Detect which cell encompasses the target text, then output its [X, Y] center coordinate. 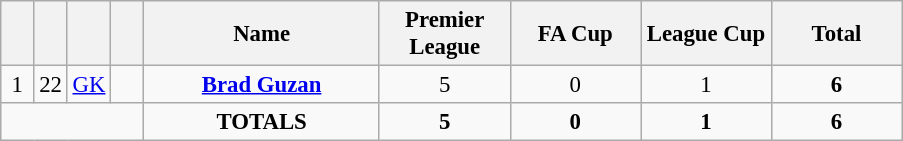
TOTALS [262, 122]
Name [262, 34]
GK [89, 85]
FA Cup [576, 34]
Total [836, 34]
Premier League [444, 34]
Brad Guzan [262, 85]
22 [50, 85]
League Cup [706, 34]
